Locate the cell with the specified text and output its [x, y] center coordinate. 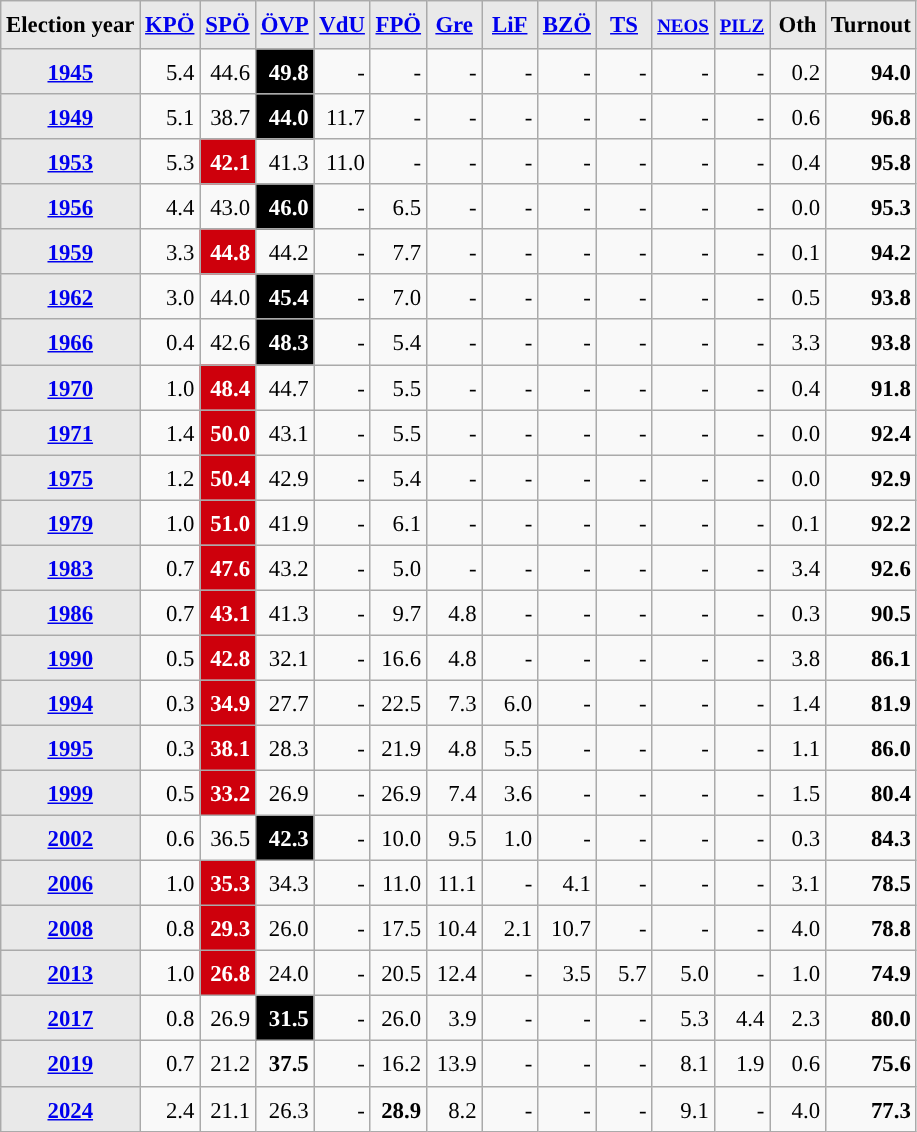
7.3 [454, 702]
1.9 [742, 1064]
KPÖ [170, 25]
2.1 [510, 928]
96.8 [870, 116]
ÖVP [284, 25]
32.1 [284, 658]
Election year [70, 25]
33.2 [228, 794]
3.1 [798, 884]
77.3 [870, 1108]
1970 [70, 388]
8.2 [454, 1108]
37.5 [284, 1064]
10.0 [398, 838]
35.3 [228, 884]
44.6 [228, 72]
43.2 [284, 568]
6.0 [510, 702]
7.7 [398, 252]
FPÖ [398, 25]
86.0 [870, 748]
VdU [342, 25]
1.5 [798, 794]
95.8 [870, 162]
1966 [70, 342]
90.5 [870, 612]
20.5 [398, 974]
3.4 [798, 568]
7.4 [454, 794]
1959 [70, 252]
12.4 [454, 974]
2008 [70, 928]
BZÖ [568, 25]
2017 [70, 1018]
1975 [70, 478]
50.0 [228, 432]
5.7 [624, 974]
46.0 [284, 206]
48.4 [228, 388]
42.9 [284, 478]
21.2 [228, 1064]
50.4 [228, 478]
80.4 [870, 794]
16.2 [398, 1064]
Gre [454, 25]
Oth [798, 25]
3.6 [510, 794]
1994 [70, 702]
51.0 [228, 522]
42.6 [228, 342]
6.1 [398, 522]
44.7 [284, 388]
21.9 [398, 748]
2.4 [170, 1108]
29.3 [228, 928]
36.5 [228, 838]
80.0 [870, 1018]
NEOS [683, 25]
1979 [70, 522]
1983 [70, 568]
3.9 [454, 1018]
42.3 [284, 838]
3.8 [798, 658]
78.8 [870, 928]
38.7 [228, 116]
78.5 [870, 884]
2002 [70, 838]
28.9 [398, 1108]
17.5 [398, 928]
24.0 [284, 974]
LiF [510, 25]
28.3 [284, 748]
9.1 [683, 1108]
13.9 [454, 1064]
41.9 [284, 522]
1986 [70, 612]
16.6 [398, 658]
2006 [70, 884]
34.9 [228, 702]
75.6 [870, 1064]
86.1 [870, 658]
9.5 [454, 838]
1.1 [798, 748]
0.2 [798, 72]
95.3 [870, 206]
11.7 [342, 116]
8.1 [683, 1064]
2024 [70, 1108]
2.3 [798, 1018]
TS [624, 25]
7.0 [398, 296]
6.5 [398, 206]
44.2 [284, 252]
26.3 [284, 1108]
1995 [70, 748]
1962 [70, 296]
2019 [70, 1064]
94.0 [870, 72]
1990 [70, 658]
38.1 [228, 748]
2013 [70, 974]
92.9 [870, 478]
PILZ [742, 25]
3.0 [170, 296]
5.1 [170, 116]
44.8 [228, 252]
1949 [70, 116]
21.1 [228, 1108]
11.1 [454, 884]
84.3 [870, 838]
31.5 [284, 1018]
1999 [70, 794]
49.8 [284, 72]
34.3 [284, 884]
Turnout [870, 25]
10.4 [454, 928]
43.0 [228, 206]
94.2 [870, 252]
42.8 [228, 658]
42.1 [228, 162]
81.9 [870, 702]
92.2 [870, 522]
1956 [70, 206]
74.9 [870, 974]
48.3 [284, 342]
3.5 [568, 974]
47.6 [228, 568]
92.4 [870, 432]
1945 [70, 72]
45.4 [284, 296]
1953 [70, 162]
SPÖ [228, 25]
27.7 [284, 702]
26.8 [228, 974]
22.5 [398, 702]
4.1 [568, 884]
1971 [70, 432]
92.6 [870, 568]
9.7 [398, 612]
1.2 [170, 478]
10.7 [568, 928]
91.8 [870, 388]
